Provide the (x, y) coordinate of the cell's center where the given text is located.  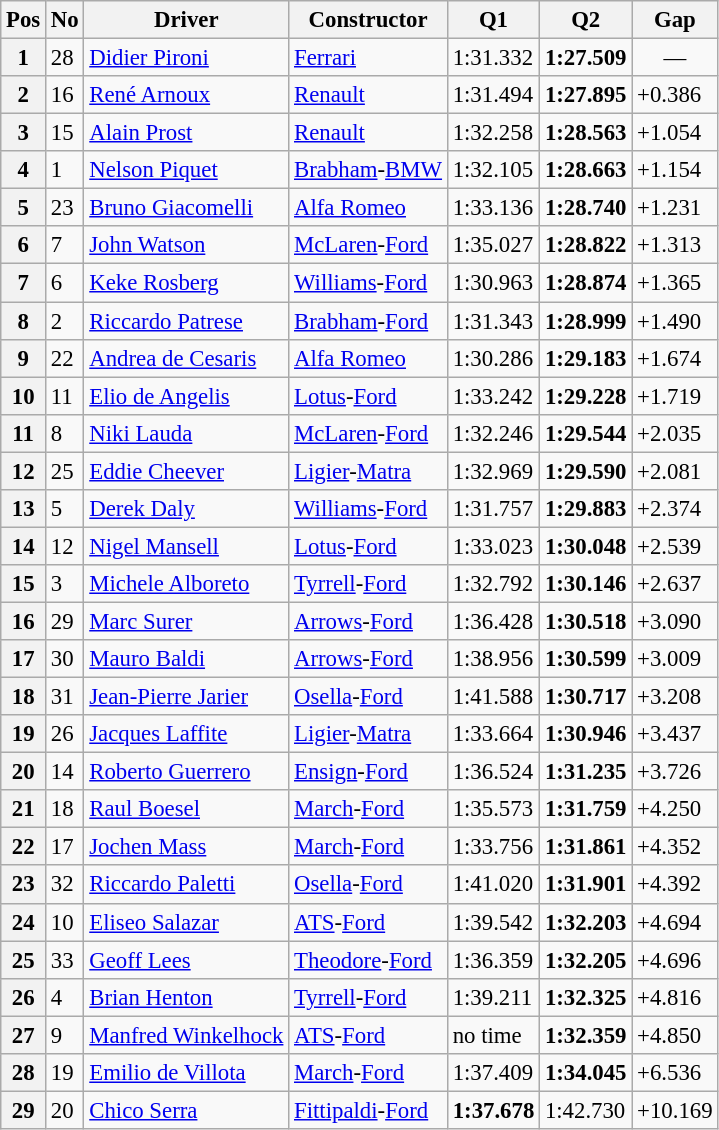
1:32.792 (493, 584)
Bruno Giacomelli (186, 208)
30 (65, 659)
1:30.963 (493, 283)
Ferrari (368, 58)
+1.154 (675, 170)
Brabham-Ford (368, 321)
1:28.822 (586, 245)
Marc Surer (186, 621)
+4.694 (675, 922)
+3.009 (675, 659)
Theodore-Ford (368, 960)
+10.169 (675, 1110)
1:32.359 (586, 1035)
Ensign-Ford (368, 772)
Brian Henton (186, 997)
1:39.542 (493, 922)
Keke Rosberg (186, 283)
+1.231 (675, 208)
Raul Boesel (186, 809)
21 (24, 809)
1:37.678 (493, 1110)
32 (65, 885)
1:29.228 (586, 396)
1:32.258 (493, 133)
no time (493, 1035)
1:30.048 (586, 546)
1:32.969 (493, 471)
Nigel Mansell (186, 546)
+3.726 (675, 772)
1:29.883 (586, 509)
+1.365 (675, 283)
1:33.664 (493, 734)
1:32.246 (493, 433)
+3.208 (675, 697)
1:33.756 (493, 847)
— (675, 58)
1:31.494 (493, 95)
Nelson Piquet (186, 170)
Jean-Pierre Jarier (186, 697)
+4.250 (675, 809)
+2.637 (675, 584)
1:33.242 (493, 396)
31 (65, 697)
1:31.757 (493, 509)
Riccardo Paletti (186, 885)
+1.674 (675, 358)
1:39.211 (493, 997)
1:29.183 (586, 358)
1:30.286 (493, 358)
24 (24, 922)
1:29.590 (586, 471)
1:31.759 (586, 809)
1:29.544 (586, 433)
1:31.861 (586, 847)
1:27.895 (586, 95)
No (65, 20)
Emilio de Villota (186, 1073)
Jacques Laffite (186, 734)
Elio de Angelis (186, 396)
+2.081 (675, 471)
1:36.524 (493, 772)
1:31.332 (493, 58)
+4.392 (675, 885)
Fittipaldi-Ford (368, 1110)
Roberto Guerrero (186, 772)
Q1 (493, 20)
+1.719 (675, 396)
1:41.020 (493, 885)
René Arnoux (186, 95)
1:32.325 (586, 997)
Brabham-BMW (368, 170)
1:28.999 (586, 321)
1:30.599 (586, 659)
1:34.045 (586, 1073)
1:32.205 (586, 960)
1:32.203 (586, 922)
+3.090 (675, 621)
+2.035 (675, 433)
13 (24, 509)
John Watson (186, 245)
1:31.343 (493, 321)
1:28.740 (586, 208)
Riccardo Patrese (186, 321)
1:42.730 (586, 1110)
Q2 (586, 20)
Eddie Cheever (186, 471)
27 (24, 1035)
1:28.663 (586, 170)
Niki Lauda (186, 433)
+1.054 (675, 133)
33 (65, 960)
Constructor (368, 20)
Alain Prost (186, 133)
Jochen Mass (186, 847)
1:36.428 (493, 621)
+2.539 (675, 546)
+4.696 (675, 960)
Gap (675, 20)
Michele Alboreto (186, 584)
+4.850 (675, 1035)
Driver (186, 20)
+4.816 (675, 997)
Andrea de Cesaris (186, 358)
1:36.359 (493, 960)
Derek Daly (186, 509)
1:30.146 (586, 584)
1:30.717 (586, 697)
1:31.235 (586, 772)
1:28.563 (586, 133)
Pos (24, 20)
1:33.136 (493, 208)
+1.313 (675, 245)
1:37.409 (493, 1073)
1:35.573 (493, 809)
1:31.901 (586, 885)
+6.536 (675, 1073)
+3.437 (675, 734)
1:41.588 (493, 697)
Geoff Lees (186, 960)
1:30.518 (586, 621)
1:35.027 (493, 245)
Manfred Winkelhock (186, 1035)
Didier Pironi (186, 58)
1:28.874 (586, 283)
Mauro Baldi (186, 659)
1:30.946 (586, 734)
+4.352 (675, 847)
+2.374 (675, 509)
1:33.023 (493, 546)
Eliseo Salazar (186, 922)
+0.386 (675, 95)
Chico Serra (186, 1110)
1:32.105 (493, 170)
1:38.956 (493, 659)
1:27.509 (586, 58)
+1.490 (675, 321)
